Output the (X, Y) coordinate of the center of the cell containing the given text.  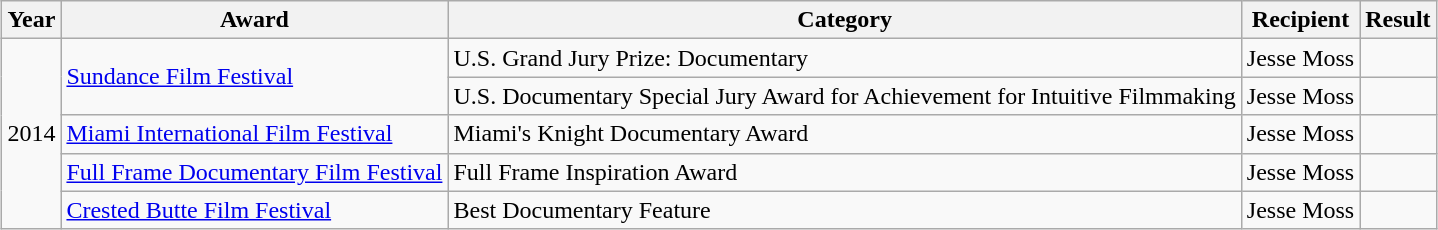
Result (1398, 20)
Award (254, 20)
Year (32, 20)
Full Frame Inspiration Award (844, 172)
Miami's Knight Documentary Award (844, 134)
Recipient (1300, 20)
2014 (32, 134)
Sundance Film Festival (254, 77)
Crested Butte Film Festival (254, 210)
U.S. Grand Jury Prize: Documentary (844, 58)
Category (844, 20)
Miami International Film Festival (254, 134)
U.S. Documentary Special Jury Award for Achievement for Intuitive Filmmaking (844, 96)
Best Documentary Feature (844, 210)
Full Frame Documentary Film Festival (254, 172)
